Return the [X, Y] coordinate for the center point of the cell that contains the specified text.  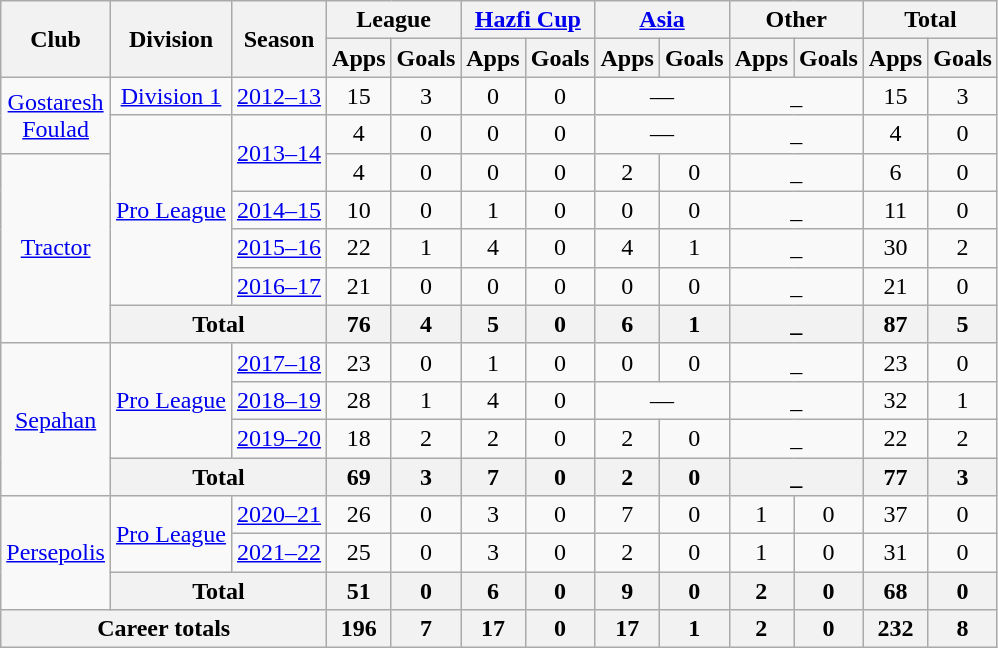
2017–18 [280, 362]
2018–19 [280, 400]
Career totals [164, 629]
2014–15 [280, 210]
68 [895, 591]
25 [359, 553]
Hazfi Cup [528, 20]
77 [895, 477]
69 [359, 477]
2019–20 [280, 438]
11 [895, 210]
2012–13 [280, 96]
232 [895, 629]
Sepahan [56, 419]
10 [359, 210]
Persepolis [56, 553]
League [394, 20]
GostareshFoulad [56, 115]
32 [895, 400]
2016–17 [280, 286]
31 [895, 553]
Division [170, 39]
Season [280, 39]
8 [963, 629]
Club [56, 39]
30 [895, 248]
2020–21 [280, 515]
51 [359, 591]
Asia [662, 20]
76 [359, 324]
2021–22 [280, 553]
18 [359, 438]
87 [895, 324]
28 [359, 400]
196 [359, 629]
Tractor [56, 248]
37 [895, 515]
9 [627, 591]
2013–14 [280, 153]
Division 1 [170, 96]
26 [359, 515]
2015–16 [280, 248]
Other [796, 20]
